Pinpoint the cell where the given text exists, returning its [X, Y] midpoint coordinate. 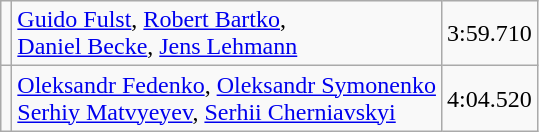
3:59.710 [489, 34]
4:04.520 [489, 98]
Oleksandr Fedenko, Oleksandr SymonenkoSerhiy Matvyeyev, Serhii Cherniavskyi [227, 98]
Guido Fulst, Robert Bartko,Daniel Becke, Jens Lehmann [227, 34]
